Determine the (x, y) coordinate at the center of the cell enclosing the given text.  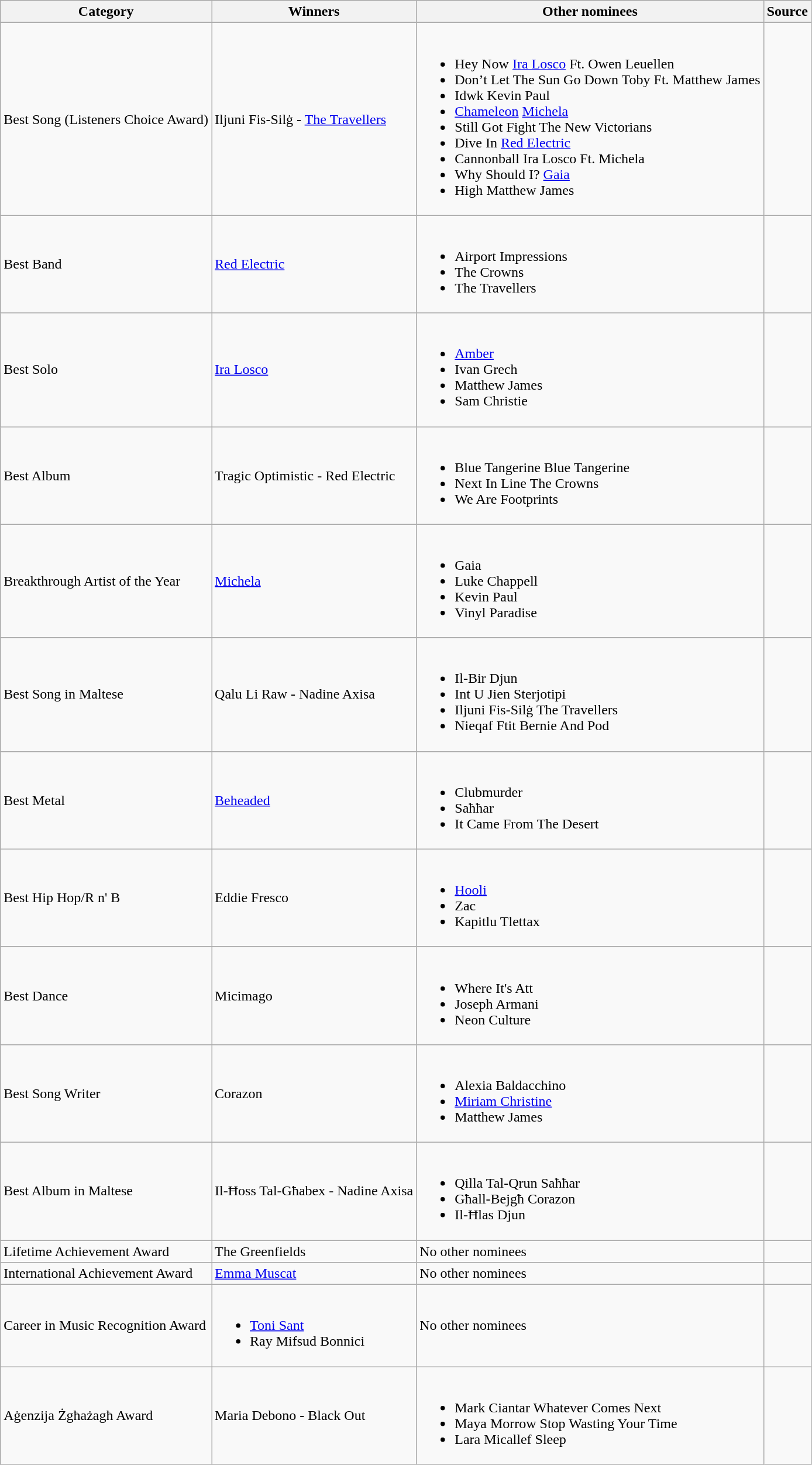
GaiaLuke ChappellKevin PaulVinyl Paradise (590, 581)
Aġenzija Żgħażagħ Award (106, 1416)
Best Album (106, 475)
Best Song (Listeners Choice Award) (106, 119)
Tragic Optimistic - Red Electric (314, 475)
Mark Ciantar Whatever Comes NextMaya Morrow Stop Wasting Your TimeLara Micallef Sleep (590, 1416)
AmberIvan GrechMatthew JamesSam Christie (590, 370)
Ira Losco (314, 370)
Emma Muscat (314, 1274)
Maria Debono - Black Out (314, 1416)
Best Song in Maltese (106, 694)
Airport ImpressionsThe CrownsThe Travellers (590, 264)
HooliZacKapitlu Tlettax (590, 897)
Winners (314, 12)
Best Album in Maltese (106, 1191)
The Greenfields (314, 1251)
Alexia BaldacchinoMiriam ChristineMatthew James (590, 1093)
ClubmurderSaħħarIt Came From The Desert (590, 800)
Career in Music Recognition Award (106, 1326)
Il-Bir DjunInt U Jien SterjotipiIljuni Fis-Silġ The TravellersNieqaf Ftit Bernie And Pod (590, 694)
Source (787, 12)
Best Dance (106, 996)
Micimago (314, 996)
Where It's AttJoseph ArmaniNeon Culture (590, 996)
Beheaded (314, 800)
Corazon (314, 1093)
Best Metal (106, 800)
Best Song Writer (106, 1093)
Iljuni Fis-Silġ - The Travellers (314, 119)
Best Solo (106, 370)
Breakthrough Artist of the Year (106, 581)
Qalu Li Raw - Nadine Axisa (314, 694)
Qilla Tal-Qrun SaħħarGħall-Bejgħ CorazonIl-Ħlas Djun (590, 1191)
Best Band (106, 264)
International Achievement Award (106, 1274)
Other nominees (590, 12)
Michela (314, 581)
Best Hip Hop/R n' B (106, 897)
Il-Ħoss Tal-Għabex - Nadine Axisa (314, 1191)
Red Electric (314, 264)
Lifetime Achievement Award (106, 1251)
Toni SantRay Mifsud Bonnici (314, 1326)
Eddie Fresco (314, 897)
Category (106, 12)
Blue Tangerine Blue TangerineNext In Line The CrownsWe Are Footprints (590, 475)
